Provide the [x, y] coordinate of the cell's center where the given text is located.  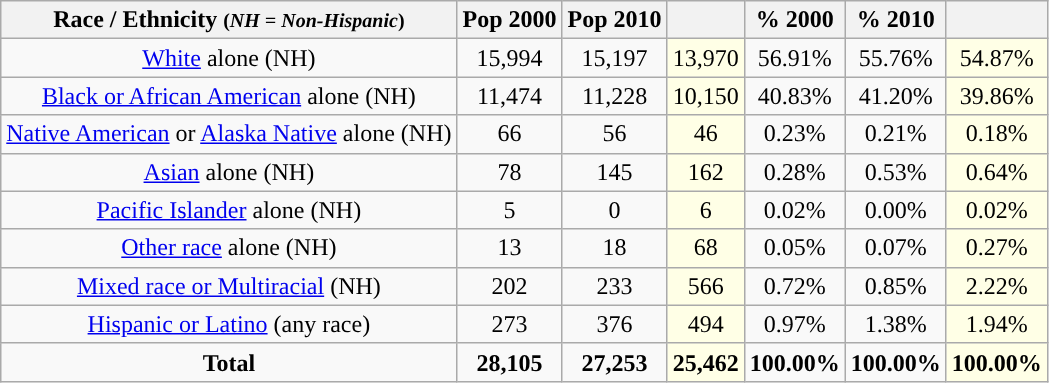
0.05% [794, 248]
Other race alone (NH) [229, 248]
68 [706, 248]
6 [706, 210]
25,462 [706, 362]
0 [614, 210]
1.38% [896, 324]
273 [510, 324]
% 2010 [896, 20]
39.86% [996, 96]
0.18% [996, 134]
0.00% [896, 210]
Race / Ethnicity (NH = Non-Hispanic) [229, 20]
Asian alone (NH) [229, 172]
41.20% [896, 96]
Pop 2010 [614, 20]
233 [614, 286]
Pacific Islander alone (NH) [229, 210]
78 [510, 172]
55.76% [896, 58]
28,105 [510, 362]
0.28% [794, 172]
White alone (NH) [229, 58]
0.85% [896, 286]
0.07% [896, 248]
46 [706, 134]
0.27% [996, 248]
0.64% [996, 172]
376 [614, 324]
56.91% [794, 58]
13 [510, 248]
13,970 [706, 58]
11,474 [510, 96]
0.72% [794, 286]
Mixed race or Multiracial (NH) [229, 286]
2.22% [996, 286]
56 [614, 134]
27,253 [614, 362]
0.21% [896, 134]
145 [614, 172]
202 [510, 286]
% 2000 [794, 20]
Pop 2000 [510, 20]
1.94% [996, 324]
10,150 [706, 96]
0.53% [896, 172]
66 [510, 134]
15,994 [510, 58]
Native American or Alaska Native alone (NH) [229, 134]
Black or African American alone (NH) [229, 96]
Hispanic or Latino (any race) [229, 324]
54.87% [996, 58]
11,228 [614, 96]
Total [229, 362]
494 [706, 324]
162 [706, 172]
5 [510, 210]
0.23% [794, 134]
0.97% [794, 324]
566 [706, 286]
40.83% [794, 96]
15,197 [614, 58]
18 [614, 248]
